Return the (X, Y) coordinate for the center point of the cell that contains the specified text.  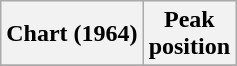
Chart (1964) (72, 34)
Peakposition (189, 34)
